Return (x, y) of the center of cell containing provided text 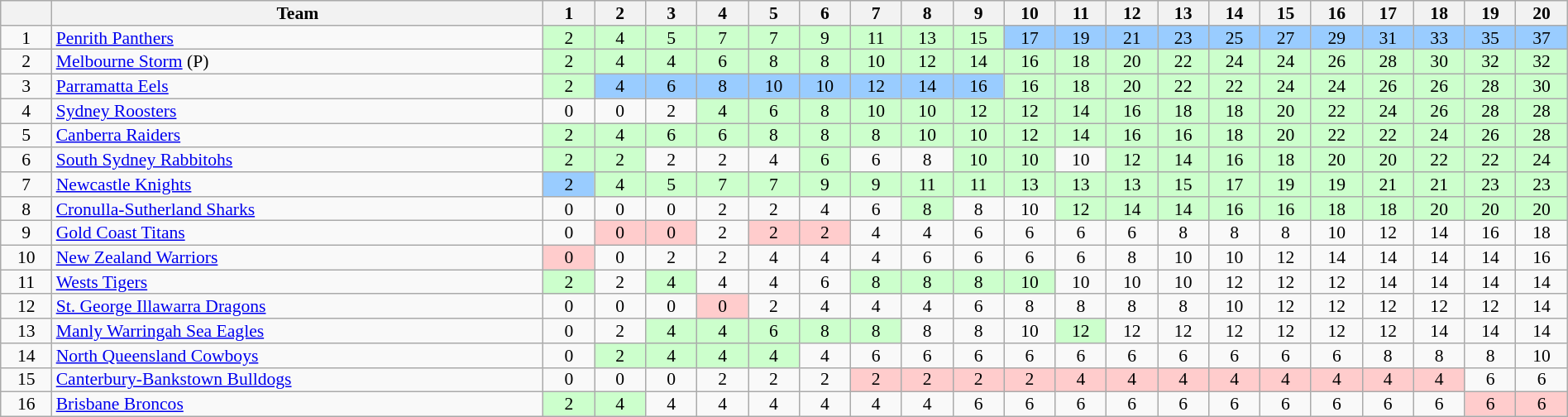
Canterbury-Bankstown Bulldogs (298, 380)
Manly Warringah Sea Eagles (298, 331)
Canberra Raiders (298, 136)
29 (1336, 38)
Penrith Panthers (298, 38)
South Sydney Rabbitohs (298, 160)
Parramatta Eels (298, 87)
Brisbane Broncos (298, 405)
33 (1439, 38)
New Zealand Warriors (298, 258)
35 (1490, 38)
Melbourne Storm (P) (298, 62)
31 (1388, 38)
27 (1285, 38)
Wests Tigers (298, 282)
Newcastle Knights (298, 185)
Team (298, 13)
Gold Coast Titans (298, 233)
North Queensland Cowboys (298, 356)
St. George Illawarra Dragons (298, 307)
Cronulla-Sutherland Sharks (298, 209)
37 (1542, 38)
Sydney Roosters (298, 111)
25 (1235, 38)
